Return the (x, y) coordinate for the center point of the cell that contains the specified text.  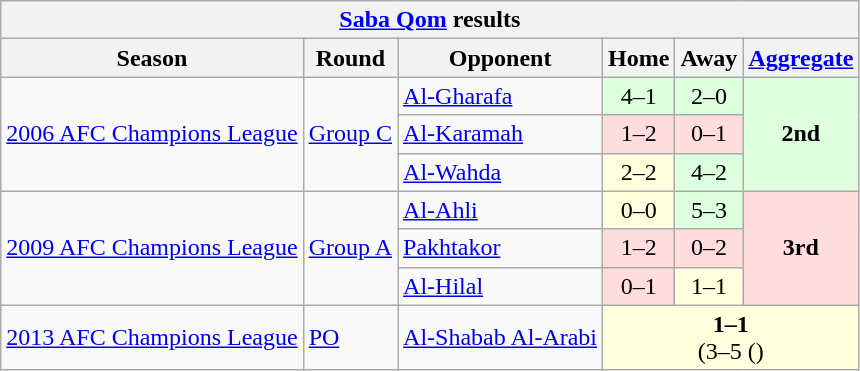
Al-Ahli (500, 210)
Saba Qom results (430, 20)
Pakhtakor (500, 248)
2–0 (709, 96)
Al-Gharafa (500, 96)
Al-Shabab Al-Arabi (500, 338)
3rd (801, 248)
Aggregate (801, 58)
Away (709, 58)
4–1 (639, 96)
Opponent (500, 58)
2006 AFC Champions League (152, 134)
2013 AFC Champions League (152, 338)
0–0 (639, 210)
1–1 (3–5 () (731, 338)
2nd (801, 134)
Round (350, 58)
1–1 (709, 286)
2–2 (639, 172)
Group A (350, 248)
Al-Karamah (500, 134)
5–3 (709, 210)
Al-Wahda (500, 172)
4–2 (709, 172)
Group C (350, 134)
Home (639, 58)
2009 AFC Champions League (152, 248)
Al-Hilal (500, 286)
Season (152, 58)
0–2 (709, 248)
PO (350, 338)
